Output the [X, Y] coordinate of the center of the cell containing the given text.  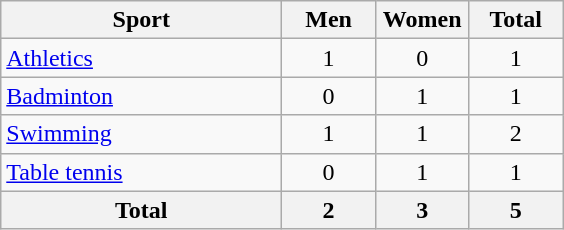
Men [329, 20]
Swimming [142, 134]
Table tennis [142, 172]
Badminton [142, 96]
Athletics [142, 58]
5 [516, 210]
Sport [142, 20]
Women [422, 20]
3 [422, 210]
